Return the (X, Y) coordinate for the center point of the cell that contains the specified text.  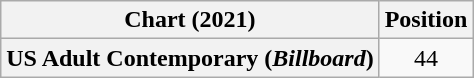
US Adult Contemporary (Billboard) (190, 58)
Chart (2021) (190, 20)
44 (426, 58)
Position (426, 20)
